Output the (x, y) coordinate of the center of the cell containing the given text.  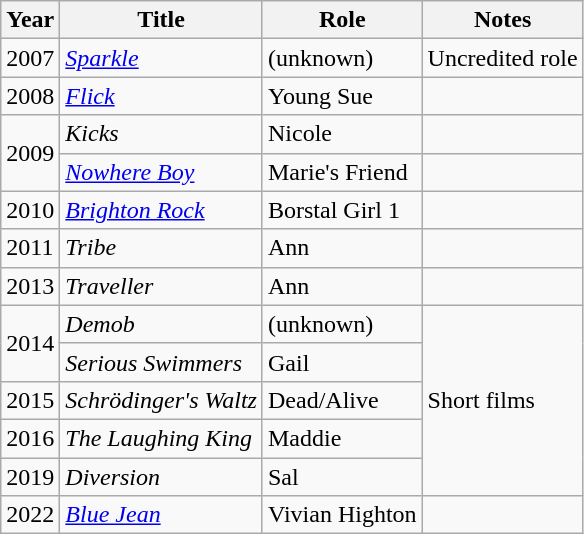
Year (30, 20)
2009 (30, 153)
2011 (30, 248)
Vivian Highton (342, 515)
Borstal Girl 1 (342, 210)
Young Sue (342, 96)
The Laughing King (162, 438)
Serious Swimmers (162, 362)
Nowhere Boy (162, 172)
2013 (30, 286)
2007 (30, 58)
Sparkle (162, 58)
Sal (342, 477)
Role (342, 20)
Notes (502, 20)
Demob (162, 324)
Nicole (342, 134)
Traveller (162, 286)
2008 (30, 96)
2016 (30, 438)
2014 (30, 343)
2010 (30, 210)
Uncredited role (502, 58)
Short films (502, 400)
Dead/Alive (342, 400)
2019 (30, 477)
2015 (30, 400)
Maddie (342, 438)
Tribe (162, 248)
2022 (30, 515)
Schrödinger's Waltz (162, 400)
Gail (342, 362)
Blue Jean (162, 515)
Title (162, 20)
Flick (162, 96)
Marie's Friend (342, 172)
Brighton Rock (162, 210)
Diversion (162, 477)
Kicks (162, 134)
